Identify which cell holds the provided text, then report its [X, Y] central coordinate. 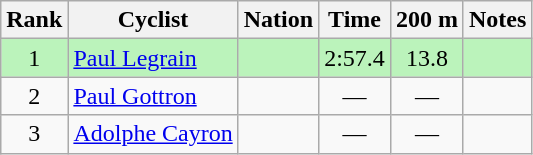
2:57.4 [355, 58]
1 [34, 58]
Paul Legrain [153, 58]
Adolphe Cayron [153, 134]
Notes [497, 20]
Paul Gottron [153, 96]
13.8 [426, 58]
200 m [426, 20]
Nation [278, 20]
2 [34, 96]
3 [34, 134]
Rank [34, 20]
Time [355, 20]
Cyclist [153, 20]
